Scan for the cell matching the given text and deliver its [x, y] coordinate at center. 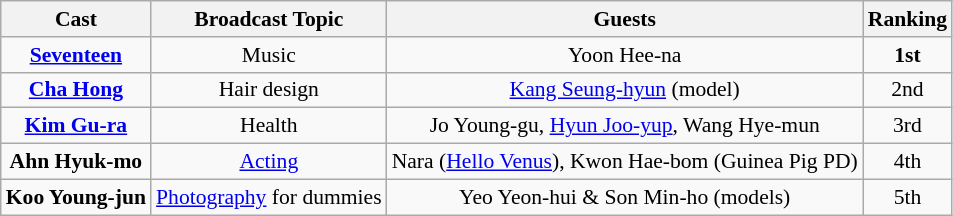
Ranking [908, 19]
Guests [625, 19]
Health [269, 126]
Koo Young-jun [76, 197]
3rd [908, 126]
Seventeen [76, 55]
Ahn Hyuk-mo [76, 162]
2nd [908, 90]
Kang Seung-hyun (model) [625, 90]
Yoon Hee-na [625, 55]
Photography for dummies [269, 197]
Kim Gu-ra [76, 126]
Broadcast Topic [269, 19]
1st [908, 55]
4th [908, 162]
Nara (Hello Venus), Kwon Hae-bom (Guinea Pig PD) [625, 162]
Hair design [269, 90]
Cast [76, 19]
Jo Young-gu, Hyun Joo-yup, Wang Hye-mun [625, 126]
5th [908, 197]
Acting [269, 162]
Cha Hong [76, 90]
Yeo Yeon-hui & Son Min-ho (models) [625, 197]
Music [269, 55]
